Find where the given text appears and provide that cell's center as [X, Y] coordinate. 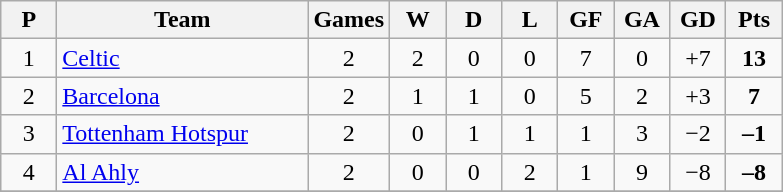
13 [754, 58]
−8 [698, 172]
Tottenham Hotspur [182, 134]
L [530, 20]
Barcelona [182, 96]
P [29, 20]
–8 [754, 172]
GA [642, 20]
D [474, 20]
GD [698, 20]
Celtic [182, 58]
9 [642, 172]
–1 [754, 134]
Team [182, 20]
Pts [754, 20]
5 [586, 96]
Al Ahly [182, 172]
+3 [698, 96]
Games [349, 20]
+7 [698, 58]
GF [586, 20]
4 [29, 172]
W [418, 20]
−2 [698, 134]
